Extract the [x, y] coordinate from the center of the cell holding the provided text.  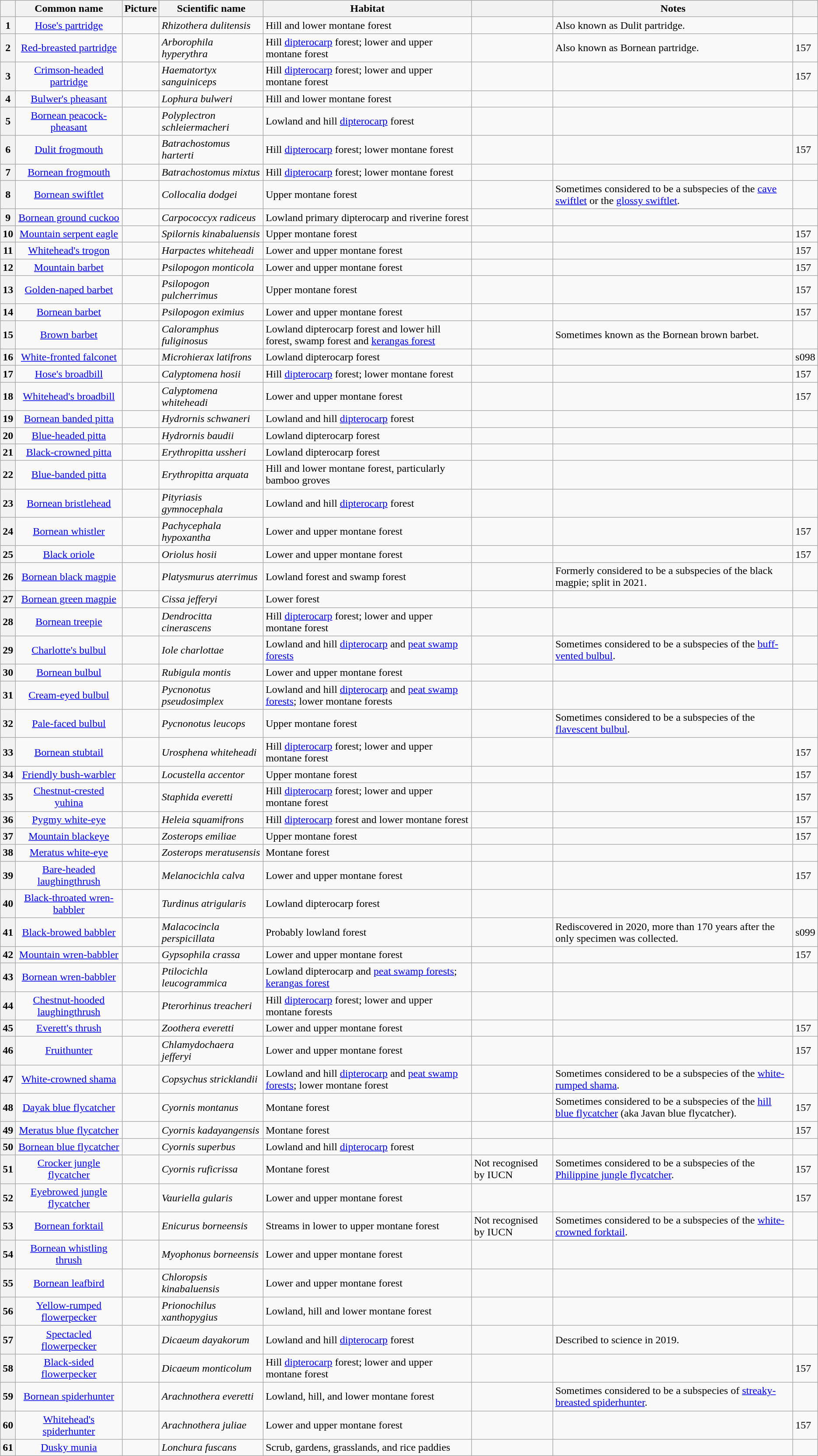
41 [8, 932]
45 [8, 1028]
Scrub, gardens, grasslands, and rice paddies [367, 1448]
Pityriasis gymnocephala [211, 503]
Ptilocichla leucogrammica [211, 977]
Iole charlottae [211, 650]
Calyptomena hosii [211, 374]
Malacocincla perspicillata [211, 932]
Bornean treepie [69, 621]
Sometimes considered to be a subspecies of the buff-vented bulbul. [673, 650]
Black-sided flowerpecker [69, 1368]
7 [8, 172]
Hydrornis baudii [211, 436]
49 [8, 1130]
31 [8, 695]
Pycnonotus pseudosimplex [211, 695]
53 [8, 1226]
White-fronted falconet [69, 357]
Bornean swiftlet [69, 195]
59 [8, 1396]
Lower forest [367, 599]
Meratus white-eye [69, 853]
28 [8, 621]
Bare-headed laughingthrush [69, 875]
Bornean frogmouth [69, 172]
Bornean banded pitta [69, 419]
Blue-headed pitta [69, 436]
Pale-faced bulbul [69, 723]
Rediscovered in 2020, more than 170 years after the only specimen was collected. [673, 932]
8 [8, 195]
19 [8, 419]
24 [8, 531]
Bornean bristlehead [69, 503]
30 [8, 673]
Lonchura fuscans [211, 1448]
Hill and lower montane forest, particularly bamboo groves [367, 474]
1 [8, 25]
Mountain wren-babbler [69, 955]
56 [8, 1311]
Batrachostomus harterti [211, 149]
Scientific name [211, 9]
39 [8, 875]
Polyplectron schleiermacheri [211, 121]
Gypsophila crassa [211, 955]
Sometimes considered to be a subspecies of the cave swiftlet or the glossy swiftlet. [673, 195]
27 [8, 599]
Rhizothera dulitensis [211, 25]
Bornean stubtail [69, 752]
Dayak blue flycatcher [69, 1108]
15 [8, 335]
Hill dipterocarp forest; lower and upper montane forests [367, 1006]
Hill dipterocarp forest and lower montane forest [367, 820]
48 [8, 1108]
Sometimes considered to be a subspecies of the white-rumped shama. [673, 1079]
58 [8, 1368]
Erythropitta arquata [211, 474]
Lowland dipterocarp and peat swamp forests; kerangas forest [367, 977]
43 [8, 977]
4 [8, 99]
Hose's partridge [69, 25]
Brown barbet [69, 335]
54 [8, 1255]
Sometimes considered to be a subspecies of the flavescent bulbul. [673, 723]
Hydrornis schwaneri [211, 419]
Cyornis montanus [211, 1108]
17 [8, 374]
Chloropsis kinabaluensis [211, 1283]
Mountain barbet [69, 267]
Pachycephala hypoxantha [211, 531]
Chestnut-crested yuhina [69, 797]
Rubigula montis [211, 673]
Microhierax latifrons [211, 357]
Red-breasted partridge [69, 48]
Bornean whistling thrush [69, 1255]
Crocker jungle flycatcher [69, 1169]
Mountain blackeye [69, 836]
Psilopogon pulcherrimus [211, 290]
Picture [141, 9]
26 [8, 577]
Crimson-headed partridge [69, 76]
Copsychus stricklandii [211, 1079]
2 [8, 48]
Bulwer's pheasant [69, 99]
Platysmurus aterrimus [211, 577]
Melanocichla calva [211, 875]
Also known as Dulit partridge. [673, 25]
47 [8, 1079]
Carpococcyx radiceus [211, 217]
33 [8, 752]
Zosterops emiliae [211, 836]
Sometimes considered to be a subspecies of the Philippine jungle flycatcher. [673, 1169]
44 [8, 1006]
Bornean wren-babbler [69, 977]
Zoothera everetti [211, 1028]
Chestnut-hooded laughingthrush [69, 1006]
Cyornis superbus [211, 1147]
52 [8, 1198]
Erythropitta ussheri [211, 452]
Everett's thrush [69, 1028]
Haematortyx sanguiniceps [211, 76]
Turdinus atrigularis [211, 903]
Lowland primary dipterocarp and riverine forest [367, 217]
9 [8, 217]
Oriolus hosii [211, 554]
21 [8, 452]
Batrachostomus mixtus [211, 172]
Formerly considered to be a subspecies of the black magpie; split in 2021. [673, 577]
Prionochilus xanthopygius [211, 1311]
Probably lowland forest [367, 932]
Hose's broadbill [69, 374]
6 [8, 149]
5 [8, 121]
Bornean green magpie [69, 599]
Bornean forktail [69, 1226]
Lowland, hill and lower montane forest [367, 1311]
Enicurus borneensis [211, 1226]
Vauriella gularis [211, 1198]
Bornean bulbul [69, 673]
Sometimes considered to be a subspecies of the white-crowned forktail. [673, 1226]
s099 [805, 932]
Sometimes known as the Bornean brown barbet. [673, 335]
10 [8, 234]
Lowland and hill dipterocarp and peat swamp forests [367, 650]
Blue-banded pitta [69, 474]
Notes [673, 9]
55 [8, 1283]
Lowland forest and swamp forest [367, 577]
Caloramphus fuliginosus [211, 335]
Cream-eyed bulbul [69, 695]
22 [8, 474]
Bornean barbet [69, 312]
Locustella accentor [211, 775]
Streams in lower to upper montane forest [367, 1226]
Spectacled flowerpecker [69, 1339]
Habitat [367, 9]
51 [8, 1169]
Calyptomena whiteheadi [211, 397]
50 [8, 1147]
Cyornis kadayangensis [211, 1130]
Whitehead's spiderhunter [69, 1425]
Zosterops meratusensis [211, 853]
Lowland and hill dipterocarp and peat swamp forests; lower montane forest [367, 1079]
29 [8, 650]
35 [8, 797]
Pycnonotus leucops [211, 723]
Pterorhinus treacheri [211, 1006]
60 [8, 1425]
s098 [805, 357]
40 [8, 903]
Arachnothera everetti [211, 1396]
Sometimes considered to be a subspecies of the hill blue flycatcher (aka Javan blue flycatcher). [673, 1108]
Bornean peacock-pheasant [69, 121]
Sometimes considered to be a subspecies of streaky-breasted spiderhunter. [673, 1396]
Friendly bush-warbler [69, 775]
Lowland, hill, and lower montane forest [367, 1396]
Psilopogon eximius [211, 312]
Described to science in 2019. [673, 1339]
Fruithunter [69, 1051]
Dicaeum monticolum [211, 1368]
Charlotte's bulbul [69, 650]
37 [8, 836]
14 [8, 312]
Bornean ground cuckoo [69, 217]
Cyornis ruficrissa [211, 1169]
12 [8, 267]
25 [8, 554]
Meratus blue flycatcher [69, 1130]
Lowland dipterocarp forest and lower hill forest, swamp forest and kerangas forest [367, 335]
Black-throated wren-babbler [69, 903]
Black oriole [69, 554]
Spilornis kinabaluensis [211, 234]
42 [8, 955]
57 [8, 1339]
Yellow-rumped flowerpecker [69, 1311]
Eyebrowed jungle flycatcher [69, 1198]
Common name [69, 9]
Staphida everetti [211, 797]
Whitehead's trogon [69, 250]
3 [8, 76]
34 [8, 775]
White-crowned shama [69, 1079]
Dendrocitta cinerascens [211, 621]
Lowland and hill dipterocarp and peat swamp forests; lower montane forests [367, 695]
Myophonus borneensis [211, 1255]
46 [8, 1051]
18 [8, 397]
Bornean leafbird [69, 1283]
Dicaeum dayakorum [211, 1339]
23 [8, 503]
Heleia squamifrons [211, 820]
Bornean whistler [69, 531]
Pygmy white-eye [69, 820]
Lophura bulweri [211, 99]
Collocalia dodgei [211, 195]
Arborophila hyperythra [211, 48]
32 [8, 723]
Also known as Bornean partridge. [673, 48]
Bornean blue flycatcher [69, 1147]
Arachnothera juliae [211, 1425]
Urosphena whiteheadi [211, 752]
Dulit frogmouth [69, 149]
16 [8, 357]
36 [8, 820]
Psilopogon monticola [211, 267]
Mountain serpent eagle [69, 234]
13 [8, 290]
Chlamydochaera jefferyi [211, 1051]
Cissa jefferyi [211, 599]
Harpactes whiteheadi [211, 250]
20 [8, 436]
Dusky munia [69, 1448]
38 [8, 853]
Black-browed babbler [69, 932]
61 [8, 1448]
Black-crowned pitta [69, 452]
Whitehead's broadbill [69, 397]
Bornean spiderhunter [69, 1396]
Bornean black magpie [69, 577]
Golden-naped barbet [69, 290]
11 [8, 250]
